Detect which cell encompasses the target text, then output its (x, y) center coordinate. 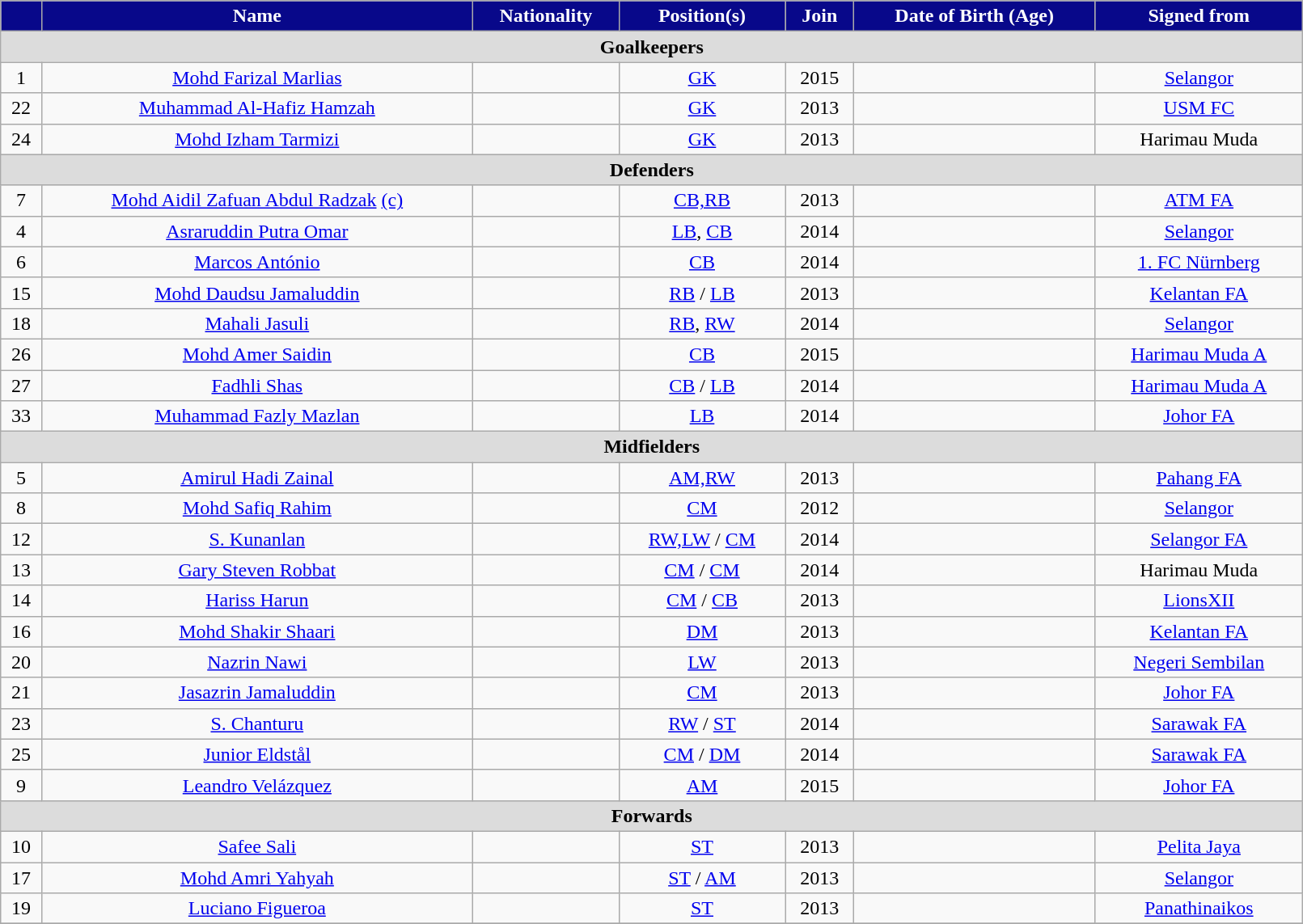
Mohd Aidil Zafuan Abdul Radzak (c) (257, 200)
Leandro Velázquez (257, 785)
Mohd Izham Tarmizi (257, 139)
ST / AM (702, 877)
Fadhli Shas (257, 386)
33 (21, 416)
Join (820, 16)
CB,RB (702, 200)
13 (21, 570)
Amirul Hadi Zainal (257, 478)
Jasazrin Jamaluddin (257, 693)
ATM FA (1199, 200)
Negeri Sembilan (1199, 662)
24 (21, 139)
25 (21, 754)
USM FC (1199, 108)
Junior Eldstål (257, 754)
Safee Sali (257, 846)
Hariss Harun (257, 601)
LionsXII (1199, 601)
20 (21, 662)
23 (21, 724)
Defenders (652, 170)
Selangor FA (1199, 539)
6 (21, 262)
7 (21, 200)
26 (21, 354)
Pelita Jaya (1199, 846)
AM,RW (702, 478)
10 (21, 846)
1. FC Nürnberg (1199, 262)
Mohd Amer Saidin (257, 354)
Luciano Figueroa (257, 909)
4 (21, 231)
Nationality (546, 16)
CM / CM (702, 570)
RW / ST (702, 724)
Mohd Shakir Shaari (257, 631)
16 (21, 631)
RW,LW / CM (702, 539)
18 (21, 323)
CM / CB (702, 601)
15 (21, 293)
CB / LB (702, 386)
LB (702, 416)
Pahang FA (1199, 478)
2012 (820, 508)
Goalkeepers (652, 47)
Date of Birth (Age) (975, 16)
Marcos António (257, 262)
9 (21, 785)
Mohd Safiq Rahim (257, 508)
5 (21, 478)
DM (702, 631)
22 (21, 108)
LW (702, 662)
Muhammad Fazly Mazlan (257, 416)
Name (257, 16)
Gary Steven Robbat (257, 570)
Mohd Farizal Marlias (257, 78)
S. Kunanlan (257, 539)
Nazrin Nawi (257, 662)
19 (21, 909)
8 (21, 508)
Muhammad Al-Hafiz Hamzah (257, 108)
Signed from (1199, 16)
AM (702, 785)
12 (21, 539)
Mahali Jasuli (257, 323)
21 (21, 693)
1 (21, 78)
RB / LB (702, 293)
27 (21, 386)
S. Chanturu (257, 724)
Forwards (652, 816)
Mohd Daudsu Jamaluddin (257, 293)
Midfielders (652, 447)
CM / DM (702, 754)
Panathinaikos (1199, 909)
RB, RW (702, 323)
Asraruddin Putra Omar (257, 231)
LB, CB (702, 231)
Position(s) (702, 16)
17 (21, 877)
Mohd Amri Yahyah (257, 877)
14 (21, 601)
